Provide the (X, Y) coordinate of the cell's center where the given text is located.  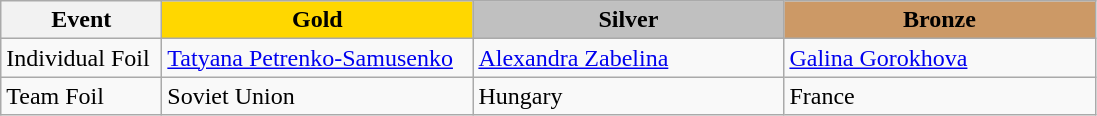
Event (82, 20)
Soviet Union (318, 96)
Tatyana Petrenko-Samusenko (318, 58)
Galina Gorokhova (940, 58)
Individual Foil (82, 58)
France (940, 96)
Bronze (940, 20)
Silver (628, 20)
Gold (318, 20)
Hungary (628, 96)
Alexandra Zabelina (628, 58)
Team Foil (82, 96)
